Pinpoint the cell where the given text exists, returning its (X, Y) midpoint coordinate. 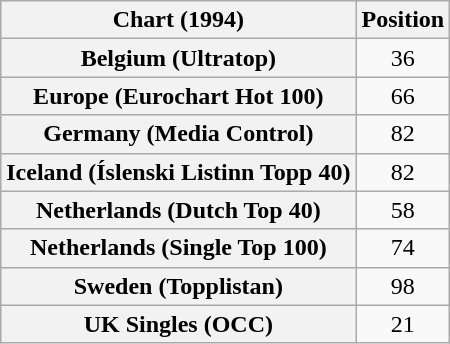
UK Singles (OCC) (178, 324)
Germany (Media Control) (178, 134)
Netherlands (Dutch Top 40) (178, 210)
58 (403, 210)
Sweden (Topplistan) (178, 286)
Iceland (Íslenski Listinn Topp 40) (178, 172)
Netherlands (Single Top 100) (178, 248)
98 (403, 286)
Belgium (Ultratop) (178, 58)
66 (403, 96)
36 (403, 58)
21 (403, 324)
74 (403, 248)
Position (403, 20)
Chart (1994) (178, 20)
Europe (Eurochart Hot 100) (178, 96)
